Scan for the cell matching the given text and deliver its [x, y] coordinate at center. 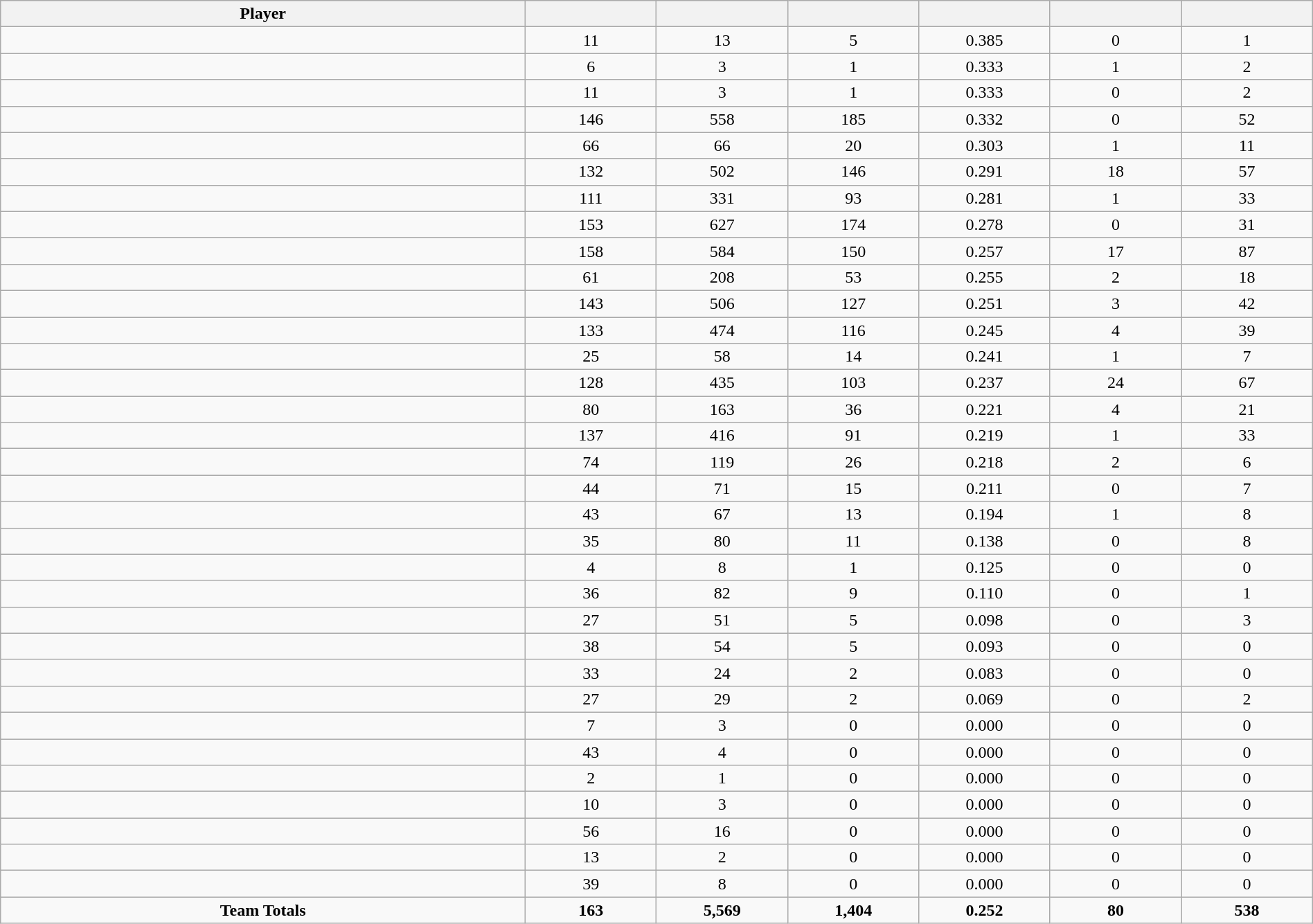
0.219 [985, 436]
17 [1115, 251]
128 [591, 383]
25 [591, 357]
35 [591, 541]
5,569 [722, 910]
208 [722, 277]
71 [722, 488]
103 [853, 383]
111 [591, 198]
9 [853, 594]
0.291 [985, 172]
15 [853, 488]
0.251 [985, 303]
0.138 [985, 541]
584 [722, 251]
54 [722, 646]
116 [853, 330]
127 [853, 303]
0.221 [985, 409]
20 [853, 145]
0.385 [985, 40]
132 [591, 172]
0.252 [985, 910]
51 [722, 620]
150 [853, 251]
143 [591, 303]
0.069 [985, 699]
0.237 [985, 383]
506 [722, 303]
Team Totals [263, 910]
0.255 [985, 277]
0.211 [985, 488]
1,404 [853, 910]
31 [1247, 224]
56 [591, 831]
58 [722, 357]
0.125 [985, 567]
0.281 [985, 198]
153 [591, 224]
0.093 [985, 646]
91 [853, 436]
21 [1247, 409]
0.098 [985, 620]
26 [853, 462]
502 [722, 172]
558 [722, 119]
52 [1247, 119]
42 [1247, 303]
0.278 [985, 224]
0.241 [985, 357]
16 [722, 831]
44 [591, 488]
53 [853, 277]
474 [722, 330]
0.257 [985, 251]
0.332 [985, 119]
93 [853, 198]
158 [591, 251]
137 [591, 436]
538 [1247, 910]
133 [591, 330]
14 [853, 357]
0.218 [985, 462]
Player [263, 14]
38 [591, 646]
331 [722, 198]
119 [722, 462]
0.083 [985, 673]
10 [591, 805]
0.245 [985, 330]
82 [722, 594]
435 [722, 383]
57 [1247, 172]
416 [722, 436]
627 [722, 224]
87 [1247, 251]
61 [591, 277]
0.110 [985, 594]
174 [853, 224]
185 [853, 119]
0.194 [985, 515]
29 [722, 699]
0.303 [985, 145]
74 [591, 462]
